Identify which cell holds the provided text, then report its [X, Y] central coordinate. 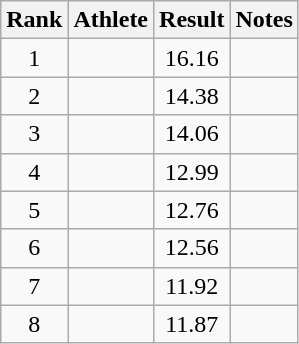
7 [34, 286]
4 [34, 172]
Notes [264, 20]
12.99 [192, 172]
Athlete [111, 20]
3 [34, 134]
8 [34, 324]
2 [34, 96]
14.38 [192, 96]
1 [34, 58]
12.56 [192, 248]
12.76 [192, 210]
5 [34, 210]
Result [192, 20]
14.06 [192, 134]
11.87 [192, 324]
16.16 [192, 58]
6 [34, 248]
11.92 [192, 286]
Rank [34, 20]
